Scan for the cell matching the given text and deliver its [x, y] coordinate at center. 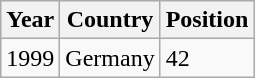
Position [207, 20]
Year [30, 20]
Country [110, 20]
1999 [30, 58]
42 [207, 58]
Germany [110, 58]
